Output the (X, Y) coordinate of the center of the cell containing the given text.  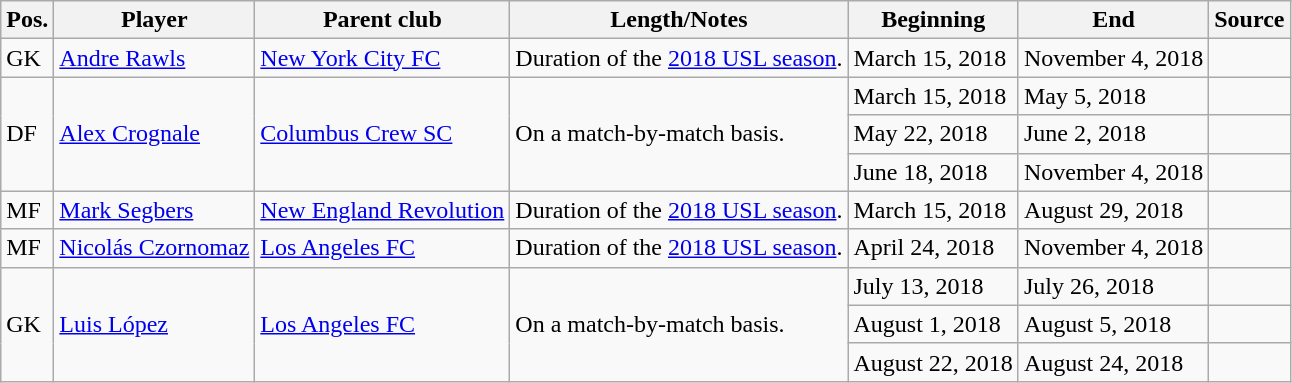
May 22, 2018 (933, 134)
Length/Notes (679, 20)
Alex Crognale (154, 134)
DF (28, 134)
August 22, 2018 (933, 362)
Player (154, 20)
July 26, 2018 (1113, 286)
Andre Rawls (154, 58)
August 5, 2018 (1113, 324)
June 18, 2018 (933, 172)
May 5, 2018 (1113, 96)
Beginning (933, 20)
New England Revolution (382, 210)
Nicolás Czornomaz (154, 248)
August 24, 2018 (1113, 362)
Parent club (382, 20)
New York City FC (382, 58)
Columbus Crew SC (382, 134)
Pos. (28, 20)
End (1113, 20)
Luis López (154, 324)
July 13, 2018 (933, 286)
Source (1250, 20)
Mark Segbers (154, 210)
April 24, 2018 (933, 248)
June 2, 2018 (1113, 134)
August 29, 2018 (1113, 210)
August 1, 2018 (933, 324)
